Return (x, y) of the center of cell containing provided text 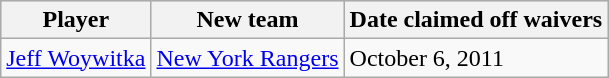
New team (248, 20)
Date claimed off waivers (476, 20)
Player (76, 20)
Jeff Woywitka (76, 58)
New York Rangers (248, 58)
October 6, 2011 (476, 58)
